For the text-containing cell, return its midpoint in (X, Y) coordinate format. 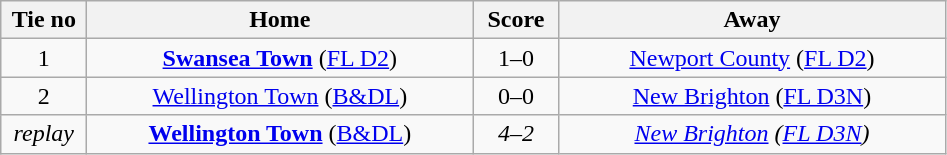
Home (280, 20)
replay (44, 134)
4–2 (516, 134)
Score (516, 20)
1 (44, 58)
1–0 (516, 58)
Swansea Town (FL D2) (280, 58)
Newport County (FL D2) (752, 58)
2 (44, 96)
Away (752, 20)
0–0 (516, 96)
Tie no (44, 20)
